Output the (x, y) coordinate of the center of the cell containing the given text.  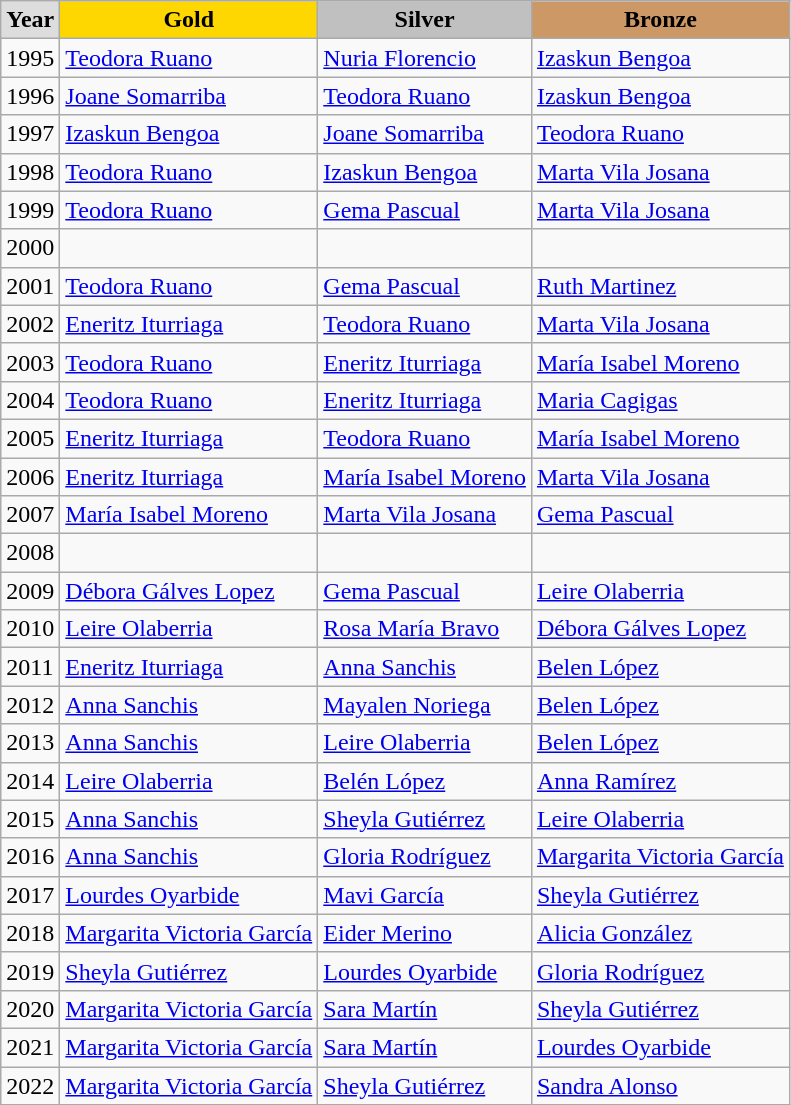
Anna Ramírez (660, 781)
2014 (30, 781)
1998 (30, 172)
2019 (30, 971)
2003 (30, 362)
1997 (30, 134)
2022 (30, 1085)
2004 (30, 400)
Nuria Florencio (425, 58)
2000 (30, 248)
2013 (30, 743)
2016 (30, 857)
2021 (30, 1047)
1996 (30, 96)
2015 (30, 819)
Mayalen Noriega (425, 705)
2012 (30, 705)
2008 (30, 553)
2007 (30, 515)
2011 (30, 667)
Bronze (660, 20)
2002 (30, 324)
2009 (30, 591)
1995 (30, 58)
Sandra Alonso (660, 1085)
2006 (30, 477)
Year (30, 20)
Alicia González (660, 933)
Belén López (425, 781)
1999 (30, 210)
Rosa María Bravo (425, 629)
Gold (189, 20)
Eider Merino (425, 933)
2020 (30, 1009)
2017 (30, 895)
Maria Cagigas (660, 400)
Silver (425, 20)
2001 (30, 286)
2005 (30, 438)
2010 (30, 629)
2018 (30, 933)
Mavi García (425, 895)
Ruth Martinez (660, 286)
